Determine the [x, y] coordinate at the center of the cell enclosing the given text.  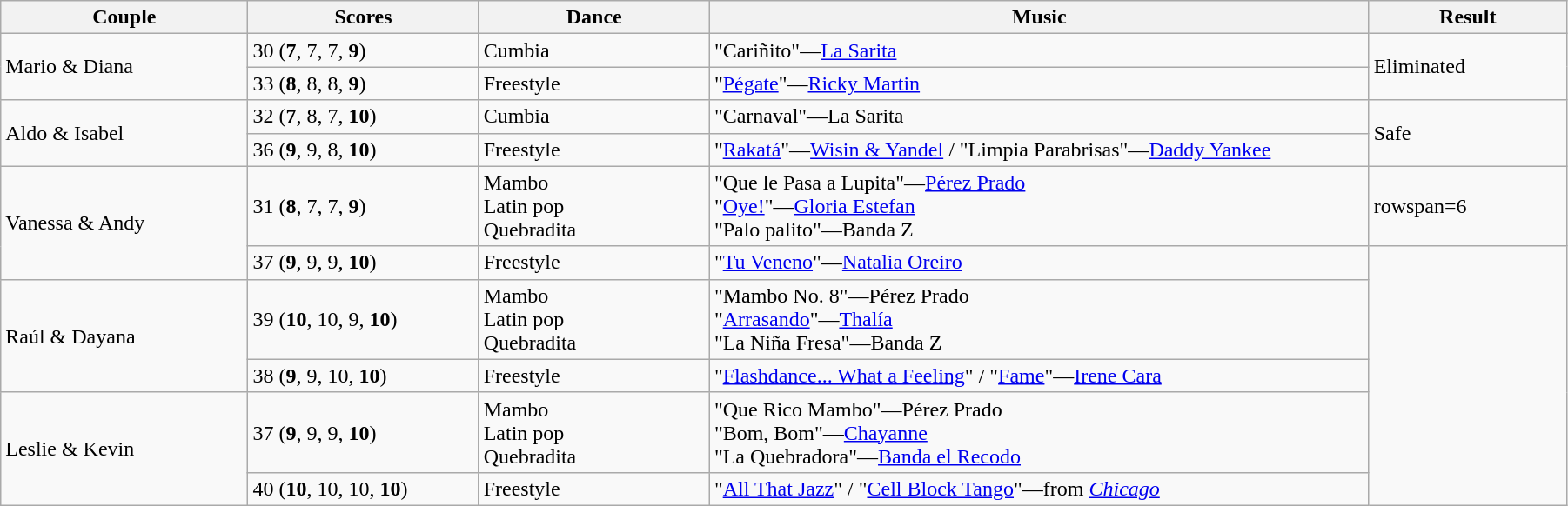
30 (7, 7, 7, 9) [364, 50]
33 (8, 8, 8, 9) [364, 83]
"Tu Veneno"—Natalia Oreiro [1039, 263]
Scores [364, 17]
Result [1467, 17]
36 (9, 9, 8, 10) [364, 150]
Safe [1467, 133]
"Mambo No. 8"—Pérez Prado"Arrasando"—Thalía"La Niña Fresa"—Banda Z [1039, 319]
Leslie & Kevin [124, 449]
"Flashdance... What a Feeling" / "Fame"—Irene Cara [1039, 376]
"Pégate"—Ricky Martin [1039, 83]
"Que le Pasa a Lupita"—Pérez Prado"Oye!"—Gloria Estefan"Palo palito"—Banda Z [1039, 206]
Dance [593, 17]
Vanessa & Andy [124, 223]
Mario & Diana [124, 67]
rowspan=6 [1467, 206]
32 (7, 8, 7, 10) [364, 117]
"All That Jazz" / "Cell Block Tango"—from Chicago [1039, 489]
Raúl & Dayana [124, 336]
"Rakatá"—Wisin & Yandel / "Limpia Parabrisas"—Daddy Yankee [1039, 150]
39 (10, 10, 9, 10) [364, 319]
Couple [124, 17]
"Cariñito"—La Sarita [1039, 50]
31 (8, 7, 7, 9) [364, 206]
38 (9, 9, 10, 10) [364, 376]
Aldo & Isabel [124, 133]
"Que Rico Mambo"—Pérez Prado"Bom, Bom"—Chayanne"La Quebradora"—Banda el Recodo [1039, 432]
Music [1039, 17]
Eliminated [1467, 67]
"Carnaval"—La Sarita [1039, 117]
40 (10, 10, 10, 10) [364, 489]
